For the text-containing cell, return its midpoint in [X, Y] coordinate format. 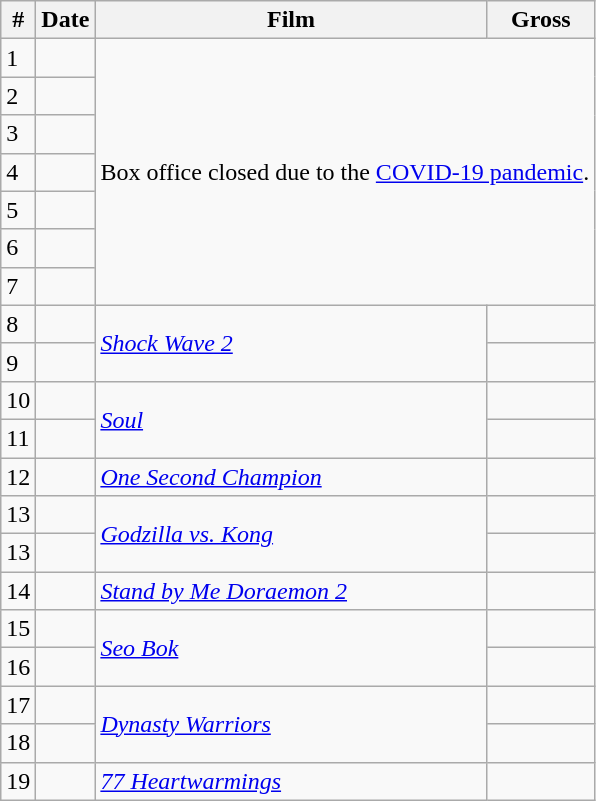
16 [18, 667]
Godzilla vs. Kong [291, 534]
77 Heartwarmings [291, 781]
Dynasty Warriors [291, 724]
2 [18, 96]
# [18, 20]
8 [18, 324]
Seo Bok [291, 648]
Stand by Me Doraemon 2 [291, 591]
Film [291, 20]
18 [18, 743]
4 [18, 172]
15 [18, 629]
Soul [291, 419]
7 [18, 286]
14 [18, 591]
5 [18, 210]
9 [18, 362]
1 [18, 58]
6 [18, 248]
12 [18, 477]
17 [18, 705]
One Second Champion [291, 477]
11 [18, 438]
10 [18, 400]
Shock Wave 2 [291, 343]
Date [66, 20]
19 [18, 781]
Box office closed due to the COVID-19 pandemic. [345, 172]
3 [18, 134]
Gross [541, 20]
